For the text-containing cell, return its midpoint in (X, Y) coordinate format. 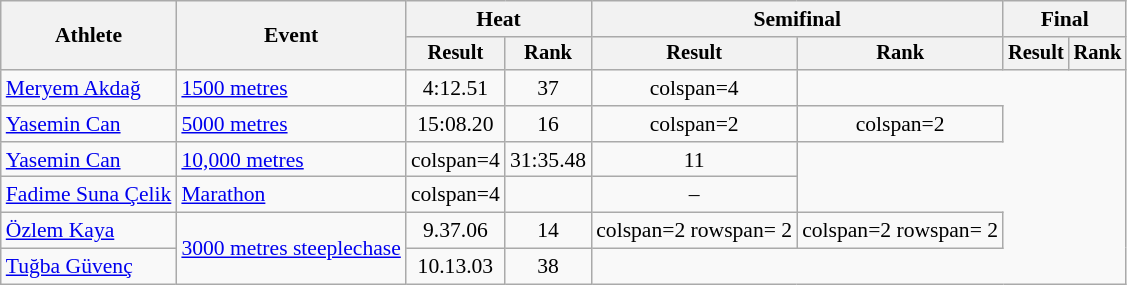
5000 metres (291, 124)
Athlete (89, 36)
Final (1064, 19)
3000 metres steeplechase (291, 248)
Semifinal (797, 19)
37 (548, 88)
Fadime Suna Çelik (89, 195)
15:08.20 (456, 124)
38 (548, 267)
Heat (498, 19)
31:35.48 (548, 160)
Event (291, 36)
16 (548, 124)
Marathon (291, 195)
Meryem Akdağ (89, 88)
9.37.06 (456, 231)
10.13.03 (456, 267)
11 (694, 160)
Tuğba Güvenç (89, 267)
10,000 metres (291, 160)
1500 metres (291, 88)
14 (548, 231)
– (694, 195)
Özlem Kaya (89, 231)
4:12.51 (456, 88)
